Return the [X, Y] coordinate for the center point of the cell that contains the specified text.  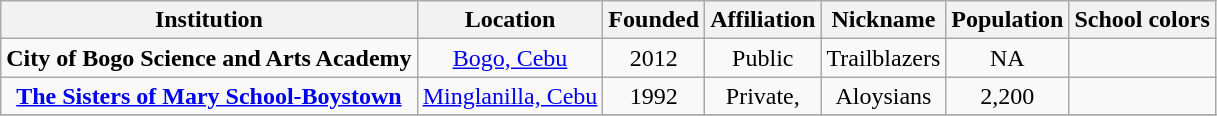
Public [763, 58]
Private, [763, 96]
Affiliation [763, 20]
Nickname [884, 20]
1992 [654, 96]
Bogo, Cebu [510, 58]
School colors [1142, 20]
2,200 [1008, 96]
2012 [654, 58]
NA [1008, 58]
Location [510, 20]
Population [1008, 20]
The Sisters of Mary School-Boystown [209, 96]
Aloysians [884, 96]
Trailblazers [884, 58]
Minglanilla, Cebu [510, 96]
Founded [654, 20]
City of Bogo Science and Arts Academy [209, 58]
Institution [209, 20]
